From the cell containing the given text, extract its center point as [x, y] coordinate. 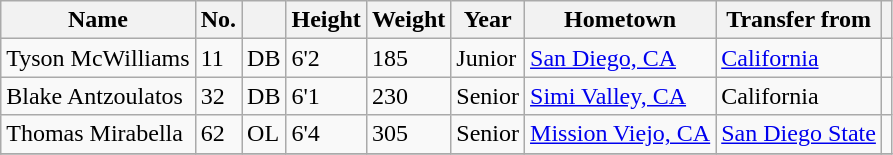
Height [326, 20]
32 [218, 96]
Blake Antzoulatos [98, 96]
Year [488, 20]
6'2 [326, 58]
230 [408, 96]
6'4 [326, 134]
Tyson McWilliams [98, 58]
Hometown [620, 20]
No. [218, 20]
62 [218, 134]
Name [98, 20]
185 [408, 58]
Thomas Mirabella [98, 134]
Transfer from [799, 20]
San Diego, CA [620, 58]
San Diego State [799, 134]
Weight [408, 20]
Junior [488, 58]
OL [264, 134]
11 [218, 58]
305 [408, 134]
Mission Viejo, CA [620, 134]
6'1 [326, 96]
Simi Valley, CA [620, 96]
